Pinpoint the cell where the given text exists, returning its (x, y) midpoint coordinate. 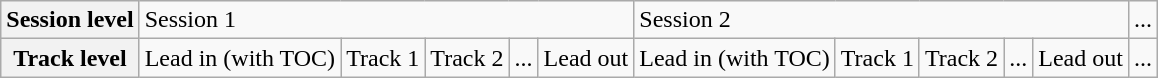
Session 2 (882, 20)
Session level (70, 20)
Track level (70, 58)
Session 1 (386, 20)
